Locate the cell with the specified text and output its [X, Y] center coordinate. 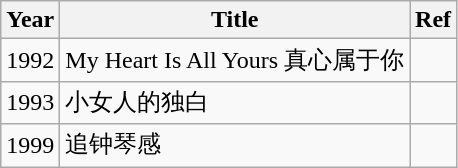
Title [235, 20]
Year [30, 20]
1992 [30, 60]
1999 [30, 146]
追钟琴感 [235, 146]
My Heart Is All Yours 真心属于你 [235, 60]
1993 [30, 102]
Ref [434, 20]
小女人的独白 [235, 102]
